Locate the cell with the specified text and output its (x, y) center coordinate. 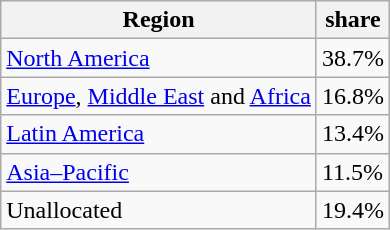
Latin America (159, 134)
38.7% (352, 58)
13.4% (352, 134)
Europe, Middle East and Africa (159, 96)
19.4% (352, 210)
share (352, 20)
Asia–Pacific (159, 172)
Region (159, 20)
11.5% (352, 172)
16.8% (352, 96)
North America (159, 58)
Unallocated (159, 210)
